Detect which cell encompasses the target text, then output its (x, y) center coordinate. 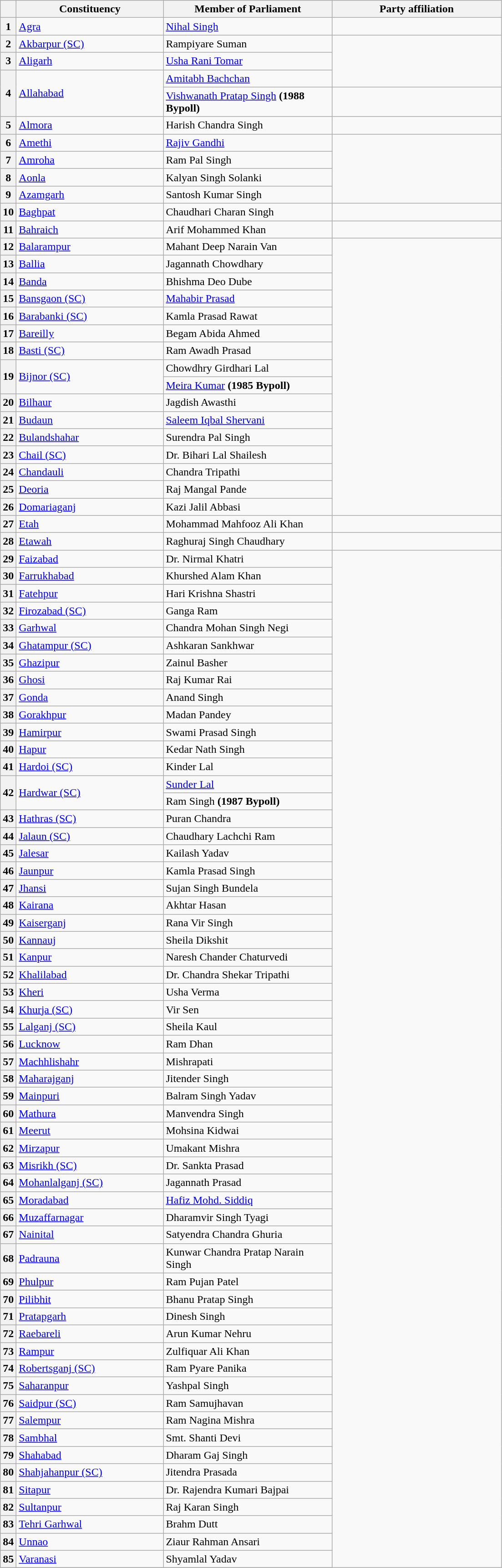
18 (8, 351)
31 (8, 593)
44 (8, 836)
Member of Parliament (248, 9)
Kinder Lal (248, 766)
36 (8, 680)
Ram Samujhavan (248, 1403)
Hari Krishna Shastri (248, 593)
Kannauj (90, 940)
Gorakhpur (90, 715)
25 (8, 489)
Tehri Garhwal (90, 1524)
Bhanu Pratap Singh (248, 1299)
Ram Pujan Patel (248, 1282)
Rampiyare Suman (248, 44)
Ashkaran Sankhwar (248, 645)
Raghuraj Singh Chaudhary (248, 541)
Usha Verma (248, 992)
Budaun (90, 420)
26 (8, 507)
Ghazipur (90, 663)
Sultanpur (90, 1507)
30 (8, 576)
45 (8, 853)
15 (8, 299)
Kazi Jalil Abbasi (248, 507)
Dr. Sankta Prasad (248, 1165)
35 (8, 663)
14 (8, 281)
71 (8, 1316)
Lalganj (SC) (90, 1027)
Lucknow (90, 1044)
Umakant Mishra (248, 1148)
Manvendra Singh (248, 1113)
Saharanpur (90, 1386)
11 (8, 229)
Dr. Chandra Shekar Tripathi (248, 975)
Balarampur (90, 247)
Dr. Bihari Lal Shailesh (248, 455)
Dr. Rajendra Kumari Bajpai (248, 1490)
Jagdish Awasthi (248, 403)
Mahant Deep Narain Van (248, 247)
38 (8, 715)
Meerut (90, 1131)
9 (8, 194)
Usha Rani Tomar (248, 61)
Madan Pandey (248, 715)
Mainpuri (90, 1096)
Pilibhit (90, 1299)
Ram Dhan (248, 1044)
63 (8, 1165)
Shyamlal Yadav (248, 1559)
Faizabad (90, 559)
Nihal Singh (248, 26)
Jalesar (90, 853)
Pratapgarh (90, 1316)
Jagannath Chowdhary (248, 264)
54 (8, 1009)
Etah (90, 524)
Hardwar (SC) (90, 792)
Shahjahanpur (SC) (90, 1472)
Vir Sen (248, 1009)
21 (8, 420)
Bareilly (90, 333)
41 (8, 766)
Amroha (90, 160)
66 (8, 1217)
Khalilabad (90, 975)
40 (8, 749)
24 (8, 472)
Sheila Kaul (248, 1027)
Raj Karan Singh (248, 1507)
Raebareli (90, 1333)
Azamgarh (90, 194)
55 (8, 1027)
Zainul Basher (248, 663)
1 (8, 26)
Hardoi (SC) (90, 766)
Brahm Dutt (248, 1524)
3 (8, 61)
Kheri (90, 992)
Agra (90, 26)
57 (8, 1062)
Muzaffarnagar (90, 1217)
Ram Awadh Prasad (248, 351)
Basti (SC) (90, 351)
22 (8, 437)
16 (8, 316)
Akbarpur (SC) (90, 44)
6 (8, 143)
Begam Abida Ahmed (248, 333)
80 (8, 1472)
82 (8, 1507)
Kanpur (90, 957)
7 (8, 160)
59 (8, 1096)
Unnao (90, 1542)
Puran Chandra (248, 819)
Anand Singh (248, 697)
Banda (90, 281)
Kedar Nath Singh (248, 749)
39 (8, 732)
43 (8, 819)
Balram Singh Yadav (248, 1096)
50 (8, 940)
Bansgaon (SC) (90, 299)
Gonda (90, 697)
Sujan Singh Bundela (248, 888)
Sitapur (90, 1490)
Chandauli (90, 472)
64 (8, 1183)
Naresh Chander Chaturvedi (248, 957)
Ram Pyare Panika (248, 1369)
Garhwal (90, 628)
Bilhaur (90, 403)
Bulandshahar (90, 437)
78 (8, 1438)
Aligarh (90, 61)
83 (8, 1524)
49 (8, 923)
Satyendra Chandra Ghuria (248, 1235)
32 (8, 611)
Swami Prasad Singh (248, 732)
Hapur (90, 749)
Jaunpur (90, 871)
47 (8, 888)
Party affiliation (417, 9)
Ghatampur (SC) (90, 645)
Salempur (90, 1420)
Firozabad (SC) (90, 611)
Sambhal (90, 1438)
Chandra Tripathi (248, 472)
Bahraich (90, 229)
Bijnor (SC) (90, 377)
5 (8, 125)
29 (8, 559)
Fatehpur (90, 593)
Misrikh (SC) (90, 1165)
Chaudhary Lachchi Ram (248, 836)
Saidpur (SC) (90, 1403)
Robertsganj (SC) (90, 1369)
69 (8, 1282)
74 (8, 1369)
Kaiserganj (90, 923)
Saleem Iqbal Shervani (248, 420)
Meira Kumar (1985 Bypoll) (248, 385)
Baghpat (90, 212)
Raj Kumar Rai (248, 680)
33 (8, 628)
Ram Nagina Mishra (248, 1420)
Kamla Prasad Singh (248, 871)
Chandra Mohan Singh Negi (248, 628)
Kailash Yadav (248, 853)
Mathura (90, 1113)
51 (8, 957)
Rajiv Gandhi (248, 143)
79 (8, 1455)
17 (8, 333)
Mohammad Mahfooz Ali Khan (248, 524)
8 (8, 177)
19 (8, 377)
Bhishma Deo Dube (248, 281)
Hafiz Mohd. Siddiq (248, 1200)
Jalaun (SC) (90, 836)
Aonla (90, 177)
2 (8, 44)
Vishwanath Pratap Singh (1988 Bypoll) (248, 102)
85 (8, 1559)
60 (8, 1113)
Sunder Lal (248, 784)
Ganga Ram (248, 611)
Jhansi (90, 888)
Akhtar Hasan (248, 905)
77 (8, 1420)
Farrukhabad (90, 576)
Jagannath Prasad (248, 1183)
73 (8, 1351)
Ram Pal Singh (248, 160)
68 (8, 1258)
10 (8, 212)
Dinesh Singh (248, 1316)
Sheila Dikshit (248, 940)
42 (8, 792)
Hamirpur (90, 732)
Smt. Shanti Devi (248, 1438)
Machhlishahr (90, 1062)
67 (8, 1235)
Mahabir Prasad (248, 299)
Ghosi (90, 680)
Varanasi (90, 1559)
46 (8, 871)
Ziaur Rahman Ansari (248, 1542)
13 (8, 264)
Dr. Nirmal Khatri (248, 559)
Mohsina Kidwai (248, 1131)
Surendra Pal Singh (248, 437)
58 (8, 1079)
Arun Kumar Nehru (248, 1333)
Allahabad (90, 93)
52 (8, 975)
Etawah (90, 541)
27 (8, 524)
Mohanlalganj (SC) (90, 1183)
65 (8, 1200)
34 (8, 645)
48 (8, 905)
56 (8, 1044)
Ram Singh (1987 Bypoll) (248, 802)
Amethi (90, 143)
Phulpur (90, 1282)
Arif Mohammed Khan (248, 229)
Harish Chandra Singh (248, 125)
Rampur (90, 1351)
Ballia (90, 264)
37 (8, 697)
4 (8, 93)
Kamla Prasad Rawat (248, 316)
Raj Mangal Pande (248, 489)
Jitender Singh (248, 1079)
Deoria (90, 489)
62 (8, 1148)
20 (8, 403)
Rana Vir Singh (248, 923)
Chowdhry Girdhari Lal (248, 368)
Kairana (90, 905)
Khurshed Alam Khan (248, 576)
Almora (90, 125)
75 (8, 1386)
Domariaganj (90, 507)
76 (8, 1403)
Constituency (90, 9)
Nainital (90, 1235)
Barabanki (SC) (90, 316)
Dharamvir Singh Tyagi (248, 1217)
Khurja (SC) (90, 1009)
Moradabad (90, 1200)
12 (8, 247)
23 (8, 455)
Maharajganj (90, 1079)
Kunwar Chandra Pratap Narain Singh (248, 1258)
72 (8, 1333)
Mishrapati (248, 1062)
Chaudhari Charan Singh (248, 212)
Kalyan Singh Solanki (248, 177)
Hathras (SC) (90, 819)
Amitabh Bachchan (248, 78)
61 (8, 1131)
Mirzapur (90, 1148)
81 (8, 1490)
Zulfiquar Ali Khan (248, 1351)
Santosh Kumar Singh (248, 194)
Chail (SC) (90, 455)
28 (8, 541)
Dharam Gaj Singh (248, 1455)
Padrauna (90, 1258)
Jitendra Prasada (248, 1472)
Shahabad (90, 1455)
53 (8, 992)
70 (8, 1299)
Yashpal Singh (248, 1386)
84 (8, 1542)
